Find where the given text appears and provide that cell's center as (X, Y) coordinate. 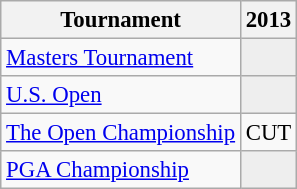
PGA Championship (121, 170)
2013 (268, 20)
Masters Tournament (121, 58)
U.S. Open (121, 95)
CUT (268, 133)
The Open Championship (121, 133)
Tournament (121, 20)
